Pinpoint the cell where the given text exists, returning its (x, y) midpoint coordinate. 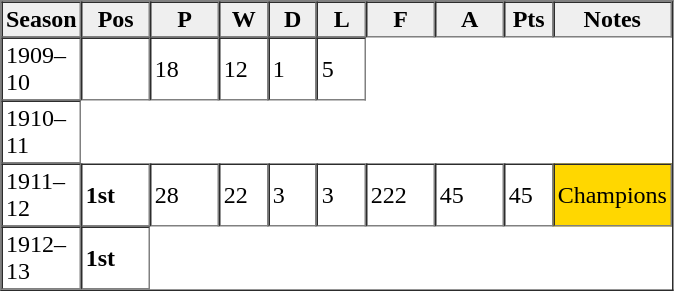
Season (42, 20)
P (184, 20)
28 (184, 196)
A (470, 20)
1911–12 (42, 196)
5 (342, 70)
Pts (528, 20)
Champions (612, 196)
222 (400, 196)
Pos (116, 20)
D (292, 20)
22 (244, 196)
18 (184, 70)
1909–10 (42, 70)
W (244, 20)
1912–13 (42, 258)
1910–11 (42, 132)
L (342, 20)
1 (292, 70)
F (400, 20)
12 (244, 70)
Notes (612, 20)
